Provide the (X, Y) coordinate of the cell's center where the given text is located.  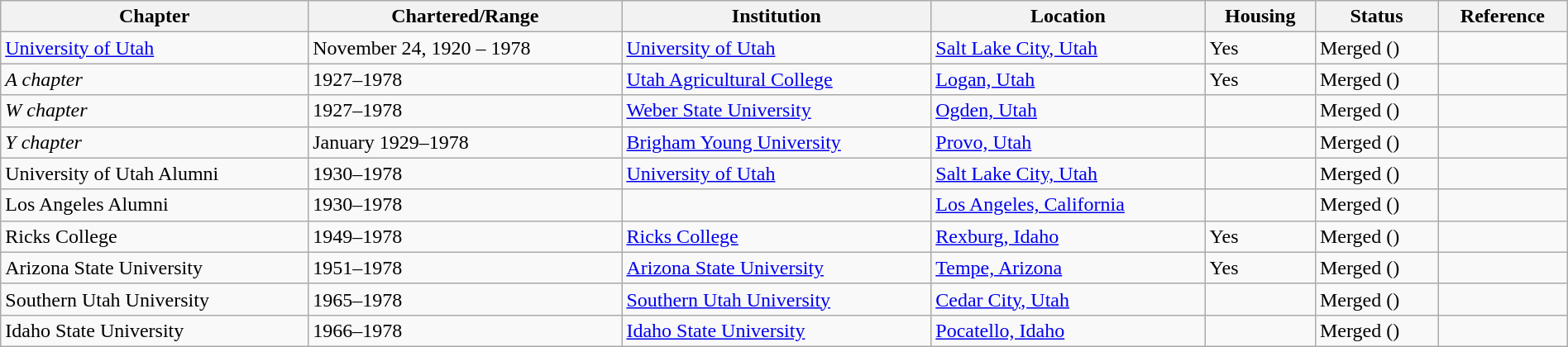
Provo, Utah (1068, 142)
Cedar City, Utah (1068, 299)
Logan, Utah (1068, 79)
Weber State University (777, 111)
Ogden, Utah (1068, 111)
November 24, 1920 – 1978 (465, 48)
Los Angeles, California (1068, 205)
A chapter (155, 79)
Y chapter (155, 142)
Los Angeles Alumni (155, 205)
Chapter (155, 17)
1965–1978 (465, 299)
1951–1978 (465, 268)
January 1929–1978 (465, 142)
Tempe, Arizona (1068, 268)
Chartered/Range (465, 17)
Status (1376, 17)
Brigham Young University (777, 142)
Utah Agricultural College (777, 79)
1966–1978 (465, 330)
Location (1068, 17)
Rexburg, Idaho (1068, 236)
Housing (1260, 17)
Institution (777, 17)
1949–1978 (465, 236)
Pocatello, Idaho (1068, 330)
University of Utah Alumni (155, 173)
W chapter (155, 111)
Reference (1503, 17)
